From the cell containing the given text, extract its center point as [X, Y] coordinate. 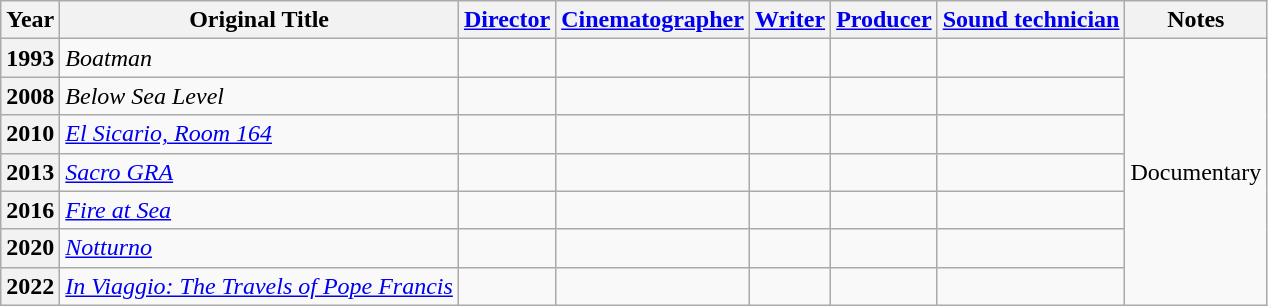
2016 [30, 210]
Year [30, 20]
2020 [30, 248]
Producer [884, 20]
Director [506, 20]
2022 [30, 286]
Documentary [1196, 172]
El Sicario, Room 164 [260, 134]
Below Sea Level [260, 96]
2008 [30, 96]
Cinematographer [653, 20]
Original Title [260, 20]
Sound technician [1031, 20]
In Viaggio: The Travels of Pope Francis [260, 286]
Boatman [260, 58]
Notturno [260, 248]
2010 [30, 134]
Notes [1196, 20]
1993 [30, 58]
2013 [30, 172]
Fire at Sea [260, 210]
Writer [790, 20]
Sacro GRA [260, 172]
